For the text-containing cell, return its midpoint in (x, y) coordinate format. 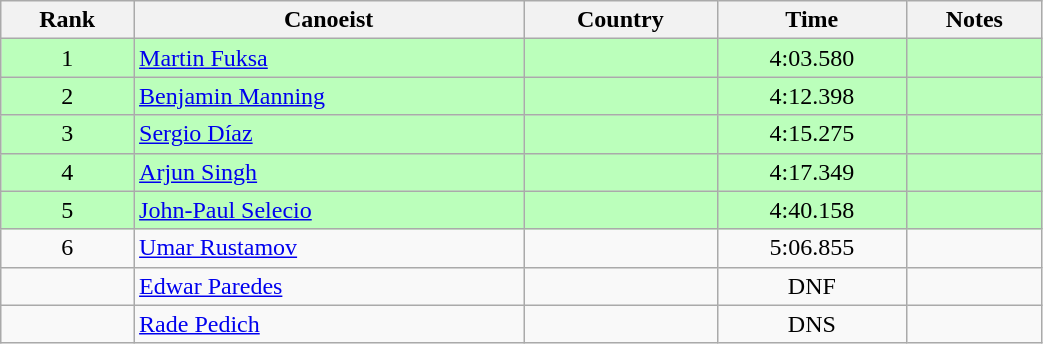
2 (68, 96)
4:15.275 (812, 134)
Edwar Paredes (329, 286)
Benjamin Manning (329, 96)
Country (620, 20)
4 (68, 172)
Umar Rustamov (329, 248)
Arjun Singh (329, 172)
Rade Pedich (329, 324)
6 (68, 248)
Rank (68, 20)
5 (68, 210)
4:12.398 (812, 96)
Martin Fuksa (329, 58)
Canoeist (329, 20)
Sergio Díaz (329, 134)
4:40.158 (812, 210)
3 (68, 134)
4:17.349 (812, 172)
Time (812, 20)
5:06.855 (812, 248)
1 (68, 58)
Notes (974, 20)
John-Paul Selecio (329, 210)
DNS (812, 324)
DNF (812, 286)
4:03.580 (812, 58)
